Search for the cell housing the specified text and yield its (x, y) center coordinate. 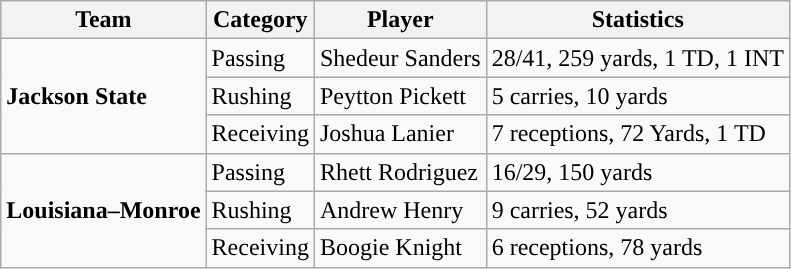
Jackson State (104, 96)
Peytton Pickett (400, 96)
16/29, 150 yards (638, 172)
6 receptions, 78 yards (638, 248)
Rhett Rodriguez (400, 172)
Player (400, 20)
Category (260, 20)
Shedeur Sanders (400, 58)
7 receptions, 72 Yards, 1 TD (638, 134)
Statistics (638, 20)
Louisiana–Monroe (104, 210)
28/41, 259 yards, 1 TD, 1 INT (638, 58)
Boogie Knight (400, 248)
5 carries, 10 yards (638, 96)
Team (104, 20)
Andrew Henry (400, 210)
9 carries, 52 yards (638, 210)
Joshua Lanier (400, 134)
